Search for the cell housing the specified text and yield its [x, y] center coordinate. 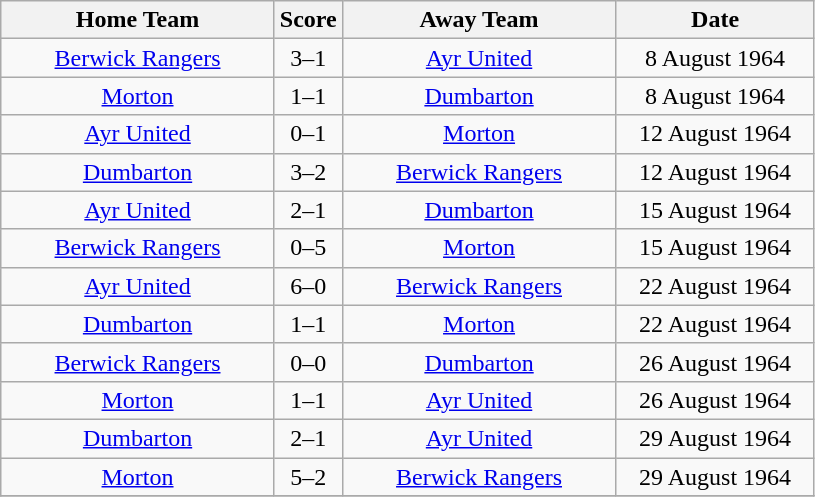
0–5 [308, 248]
5–2 [308, 477]
Date [716, 20]
Home Team [138, 20]
Away Team [479, 20]
6–0 [308, 286]
3–2 [308, 172]
3–1 [308, 58]
0–0 [308, 362]
Score [308, 20]
0–1 [308, 134]
